For the text-containing cell, return its midpoint in (x, y) coordinate format. 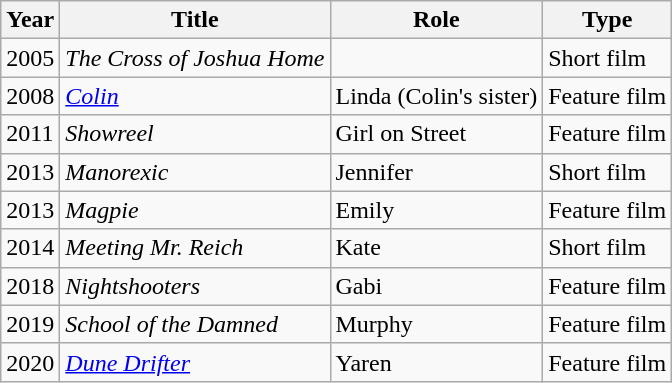
Gabi (436, 286)
Type (608, 20)
2008 (30, 96)
2014 (30, 248)
Showreel (195, 134)
Nightshooters (195, 286)
Dune Drifter (195, 362)
Manorexic (195, 172)
Kate (436, 248)
2019 (30, 324)
Year (30, 20)
Murphy (436, 324)
The Cross of Joshua Home (195, 58)
Yaren (436, 362)
Colin (195, 96)
2011 (30, 134)
Girl on Street (436, 134)
2005 (30, 58)
Jennifer (436, 172)
Title (195, 20)
2020 (30, 362)
School of the Damned (195, 324)
2018 (30, 286)
Emily (436, 210)
Linda (Colin's sister) (436, 96)
Magpie (195, 210)
Role (436, 20)
Meeting Mr. Reich (195, 248)
